Extract the [x, y] coordinate from the center of the cell holding the provided text.  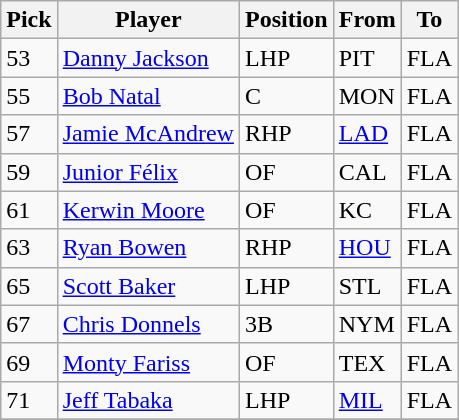
MON [367, 96]
57 [29, 134]
Pick [29, 20]
Chris Donnels [148, 324]
53 [29, 58]
Monty Fariss [148, 362]
Junior Félix [148, 172]
LAD [367, 134]
NYM [367, 324]
69 [29, 362]
Ryan Bowen [148, 248]
STL [367, 286]
KC [367, 210]
C [286, 96]
PIT [367, 58]
61 [29, 210]
Danny Jackson [148, 58]
71 [29, 400]
3B [286, 324]
Bob Natal [148, 96]
From [367, 20]
Jamie McAndrew [148, 134]
HOU [367, 248]
65 [29, 286]
Jeff Tabaka [148, 400]
55 [29, 96]
Scott Baker [148, 286]
TEX [367, 362]
Position [286, 20]
59 [29, 172]
CAL [367, 172]
MIL [367, 400]
63 [29, 248]
67 [29, 324]
Player [148, 20]
Kerwin Moore [148, 210]
To [429, 20]
